Provide the (X, Y) coordinate of the cell's center where the given text is located.  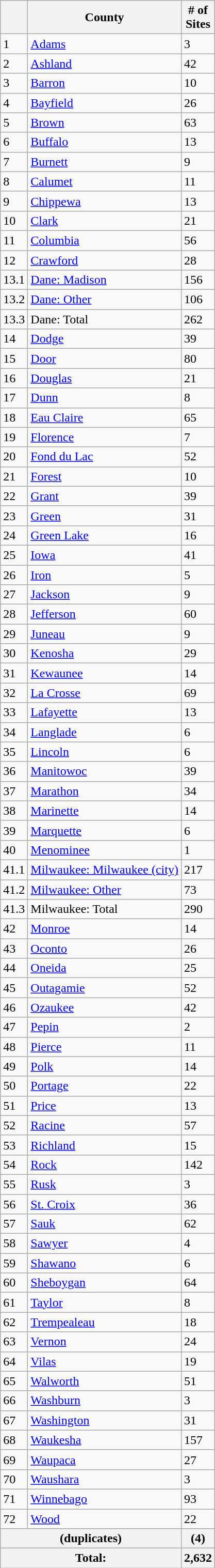
142 (198, 1165)
Chippewa (105, 201)
(duplicates) (91, 1539)
Grant (105, 496)
Lafayette (105, 712)
Washburn (105, 1401)
Dunn (105, 398)
40 (14, 850)
Door (105, 359)
217 (198, 870)
Racine (105, 1125)
Washington (105, 1420)
Dane: Other (105, 300)
17 (14, 398)
Calumet (105, 181)
Columbia (105, 240)
Richland (105, 1145)
93 (198, 1499)
Ashland (105, 64)
68 (14, 1440)
262 (198, 319)
Monroe (105, 929)
Manitowoc (105, 771)
48 (14, 1047)
38 (14, 811)
Waukesha (105, 1440)
Kenosha (105, 654)
Brown (105, 122)
Jackson (105, 595)
Winnebago (105, 1499)
Oneida (105, 968)
Oconto (105, 949)
Price (105, 1106)
Ozaukee (105, 1007)
67 (14, 1420)
(4) (198, 1539)
Lincoln (105, 752)
Waupaca (105, 1460)
Green Lake (105, 535)
Outagamie (105, 988)
58 (14, 1244)
Eau Claire (105, 417)
Total: (91, 1558)
Bayfield (105, 103)
23 (14, 516)
Clark (105, 221)
Taylor (105, 1302)
Vilas (105, 1361)
157 (198, 1440)
30 (14, 654)
59 (14, 1263)
61 (14, 1302)
Sauk (105, 1224)
Kewaunee (105, 673)
Wood (105, 1518)
Sheboygan (105, 1283)
Florence (105, 437)
Dane: Total (105, 319)
13.1 (14, 280)
Pepin (105, 1027)
35 (14, 752)
45 (14, 988)
Iowa (105, 555)
41 (198, 555)
Sawyer (105, 1244)
41.1 (14, 870)
32 (14, 693)
12 (14, 260)
54 (14, 1165)
Dane: Madison (105, 280)
Langlade (105, 732)
Marinette (105, 811)
Barron (105, 83)
70 (14, 1479)
20 (14, 457)
43 (14, 949)
Rusk (105, 1184)
Buffalo (105, 142)
33 (14, 712)
Marquette (105, 830)
# ofSites (198, 18)
Portage (105, 1086)
Crawford (105, 260)
50 (14, 1086)
106 (198, 300)
47 (14, 1027)
Walworth (105, 1381)
13.2 (14, 300)
Vernon (105, 1342)
Milwaukee: Total (105, 909)
Dodge (105, 339)
Menominee (105, 850)
53 (14, 1145)
41.2 (14, 889)
156 (198, 280)
49 (14, 1066)
Pierce (105, 1047)
Marathon (105, 791)
2,632 (198, 1558)
80 (198, 359)
46 (14, 1007)
Shawano (105, 1263)
County (105, 18)
Waushara (105, 1479)
Adams (105, 44)
Green (105, 516)
La Crosse (105, 693)
66 (14, 1401)
Douglas (105, 378)
73 (198, 889)
St. Croix (105, 1204)
41.3 (14, 909)
Milwaukee: Other (105, 889)
71 (14, 1499)
Forest (105, 476)
Jefferson (105, 614)
44 (14, 968)
72 (14, 1518)
Polk (105, 1066)
Burnett (105, 162)
Iron (105, 575)
37 (14, 791)
Trempealeau (105, 1322)
Milwaukee: Milwaukee (city) (105, 870)
Rock (105, 1165)
290 (198, 909)
55 (14, 1184)
Fond du Lac (105, 457)
Juneau (105, 634)
13.3 (14, 319)
